For the text-containing cell, return its midpoint in [x, y] coordinate format. 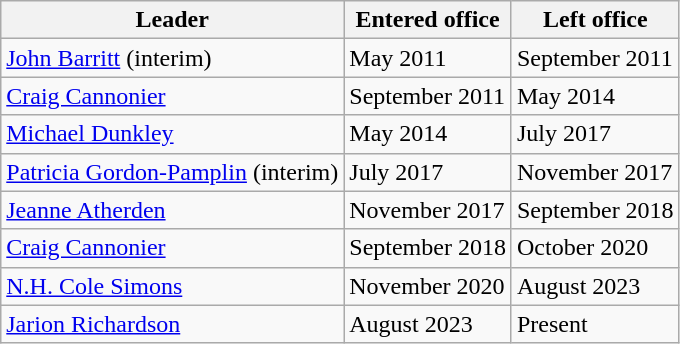
May 2011 [428, 58]
John Barritt (interim) [172, 58]
Jeanne Atherden [172, 210]
October 2020 [595, 248]
Michael Dunkley [172, 134]
Present [595, 324]
Entered office [428, 20]
Left office [595, 20]
November 2020 [428, 286]
Jarion Richardson [172, 324]
Patricia Gordon-Pamplin (interim) [172, 172]
Leader [172, 20]
N.H. Cole Simons [172, 286]
